From the cell containing the given text, extract its center point as (x, y) coordinate. 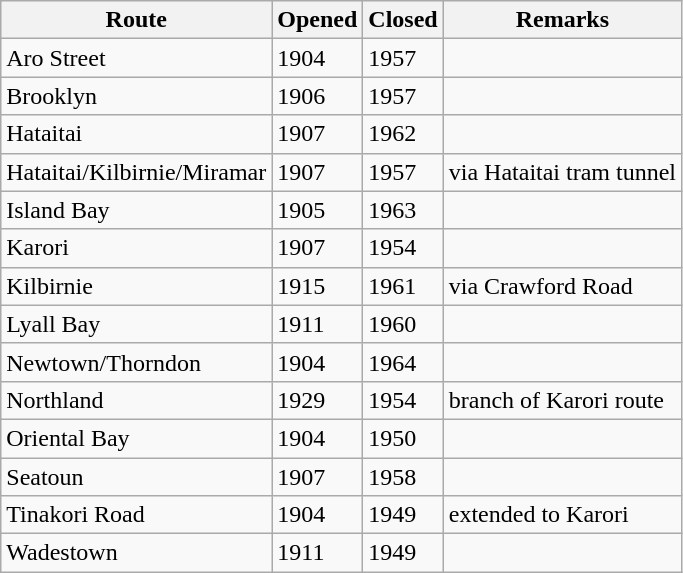
via Crawford Road (562, 286)
Brooklyn (136, 96)
Route (136, 20)
Island Bay (136, 210)
Remarks (562, 20)
Oriental Bay (136, 438)
1958 (403, 477)
Northland (136, 400)
1929 (318, 400)
Kilbirnie (136, 286)
Karori (136, 248)
Hataitai (136, 134)
Seatoun (136, 477)
Aro Street (136, 58)
1961 (403, 286)
via Hataitai tram tunnel (562, 172)
1962 (403, 134)
1950 (403, 438)
1915 (318, 286)
Tinakori Road (136, 515)
Lyall Bay (136, 324)
1963 (403, 210)
Closed (403, 20)
extended to Karori (562, 515)
Opened (318, 20)
1960 (403, 324)
Hataitai/Kilbirnie/Miramar (136, 172)
Newtown/Thorndon (136, 362)
branch of Karori route (562, 400)
1964 (403, 362)
Wadestown (136, 553)
1905 (318, 210)
1906 (318, 96)
